Pinpoint the cell where the given text exists, returning its (X, Y) midpoint coordinate. 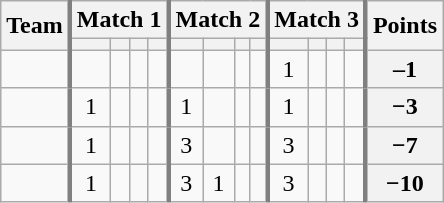
Match 1 (120, 20)
Match 3 (316, 20)
−3 (404, 107)
Match 2 (218, 20)
Team (36, 26)
–1 (404, 69)
−7 (404, 145)
−10 (404, 183)
Points (404, 26)
